Pinpoint the cell where the given text exists, returning its (X, Y) midpoint coordinate. 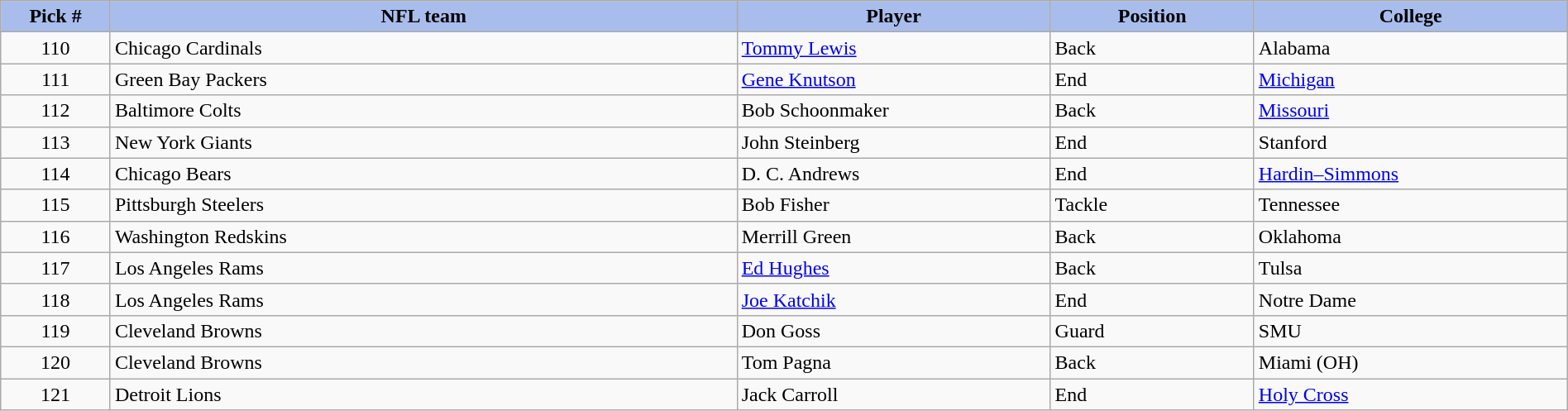
111 (56, 79)
112 (56, 111)
116 (56, 237)
NFL team (423, 17)
Pick # (56, 17)
Bob Fisher (893, 205)
Missouri (1411, 111)
118 (56, 299)
Alabama (1411, 48)
Baltimore Colts (423, 111)
Hardin–Simmons (1411, 174)
Notre Dame (1411, 299)
Ed Hughes (893, 268)
Tennessee (1411, 205)
Chicago Bears (423, 174)
Miami (OH) (1411, 362)
114 (56, 174)
Detroit Lions (423, 394)
Chicago Cardinals (423, 48)
Washington Redskins (423, 237)
Tommy Lewis (893, 48)
119 (56, 331)
Green Bay Packers (423, 79)
New York Giants (423, 142)
SMU (1411, 331)
Player (893, 17)
Pittsburgh Steelers (423, 205)
Merrill Green (893, 237)
D. C. Andrews (893, 174)
Michigan (1411, 79)
Holy Cross (1411, 394)
Stanford (1411, 142)
Joe Katchik (893, 299)
Oklahoma (1411, 237)
113 (56, 142)
Jack Carroll (893, 394)
Tulsa (1411, 268)
Position (1152, 17)
110 (56, 48)
Bob Schoonmaker (893, 111)
John Steinberg (893, 142)
Tackle (1152, 205)
College (1411, 17)
Guard (1152, 331)
115 (56, 205)
121 (56, 394)
Tom Pagna (893, 362)
117 (56, 268)
Gene Knutson (893, 79)
Don Goss (893, 331)
120 (56, 362)
